Extract the [X, Y] coordinate from the center of the cell holding the provided text.  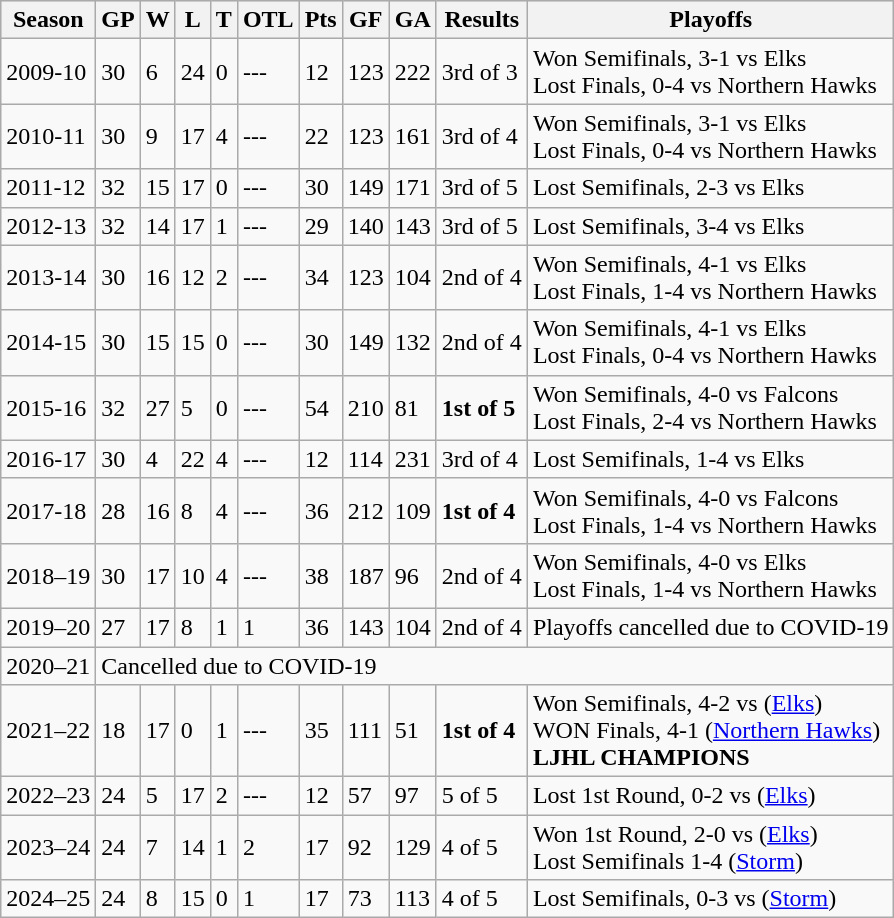
Won Semifinals, 4-1 vs ElksLost Finals, 0-4 vs Northern Hawks [710, 342]
Won Semifinals, 4-0 vs FalconsLost Finals, 2-4 vs Northern Hawks [710, 408]
92 [366, 848]
2019–20 [48, 627]
Lost Semifinals, 3-4 vs Elks [710, 226]
28 [118, 510]
Cancelled due to COVID-19 [495, 665]
210 [366, 408]
231 [412, 459]
212 [366, 510]
OTL [268, 20]
109 [412, 510]
2023–24 [48, 848]
Won Semifinals, 4-1 vs ElksLost Finals, 1-4 vs Northern Hawks [710, 278]
2014-15 [48, 342]
Won Semifinals, 4-0 vs FalconsLost Finals, 1-4 vs Northern Hawks [710, 510]
97 [412, 796]
2010-11 [48, 136]
29 [320, 226]
2018–19 [48, 576]
113 [412, 899]
54 [320, 408]
2021–22 [48, 731]
114 [366, 459]
3rd of 3 [482, 72]
96 [412, 576]
GA [412, 20]
161 [412, 136]
51 [412, 731]
Results [482, 20]
171 [412, 188]
T [224, 20]
132 [412, 342]
Won 1st Round, 2-0 vs (Elks)Lost Semifinals 1-4 (Storm) [710, 848]
2015-16 [48, 408]
5 of 5 [482, 796]
2022–23 [48, 796]
129 [412, 848]
187 [366, 576]
Playoffs [710, 20]
81 [412, 408]
73 [366, 899]
Season [48, 20]
2020–21 [48, 665]
Pts [320, 20]
2009-10 [48, 72]
1st of 5 [482, 408]
2024–25 [48, 899]
38 [320, 576]
57 [366, 796]
Won Semifinals, 4-0 vs ElksLost Finals, 1-4 vs Northern Hawks [710, 576]
Lost Semifinals, 2-3 vs Elks [710, 188]
W [158, 20]
2011-12 [48, 188]
2017-18 [48, 510]
6 [158, 72]
9 [158, 136]
Lost Semifinals, 0-3 vs (Storm) [710, 899]
35 [320, 731]
140 [366, 226]
Playoffs cancelled due to COVID-19 [710, 627]
7 [158, 848]
2013-14 [48, 278]
GP [118, 20]
222 [412, 72]
2012-13 [48, 226]
Lost 1st Round, 0-2 vs (Elks) [710, 796]
Won Semifinals, 4-2 vs (Elks)WON Finals, 4-1 (Northern Hawks)LJHL CHAMPIONS [710, 731]
Lost Semifinals, 1-4 vs Elks [710, 459]
18 [118, 731]
34 [320, 278]
10 [192, 576]
GF [366, 20]
L [192, 20]
2016-17 [48, 459]
111 [366, 731]
